Scan for the cell matching the given text and deliver its (x, y) coordinate at center. 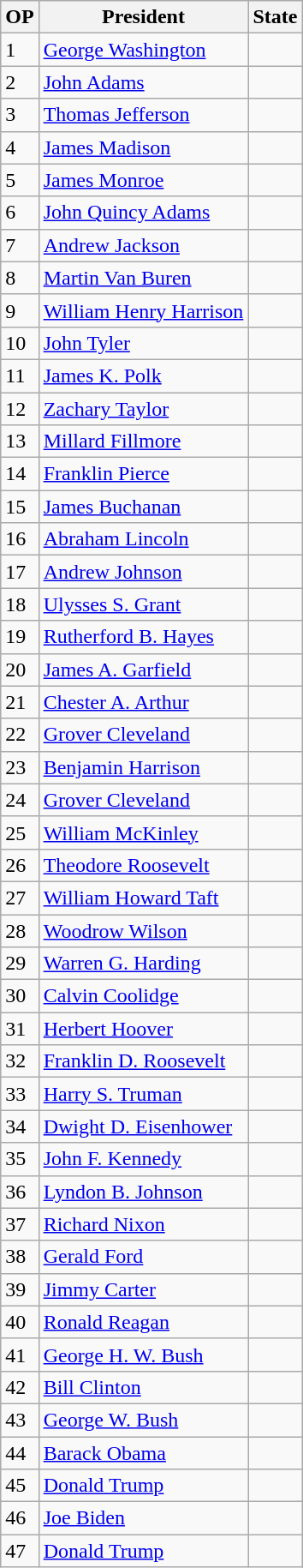
42 (20, 1387)
46 (20, 1518)
Lyndon B. Johnson (144, 1192)
28 (20, 930)
32 (20, 1061)
Warren G. Harding (144, 964)
John Quincy Adams (144, 213)
Ronald Reagan (144, 1322)
Harry S. Truman (144, 1094)
3 (20, 115)
37 (20, 1224)
16 (20, 539)
1 (20, 50)
John Adams (144, 82)
John Tyler (144, 343)
30 (20, 996)
25 (20, 832)
22 (20, 735)
Abraham Lincoln (144, 539)
20 (20, 670)
William McKinley (144, 832)
Calvin Coolidge (144, 996)
12 (20, 409)
26 (20, 865)
23 (20, 767)
James Monroe (144, 180)
18 (20, 604)
38 (20, 1257)
Jimmy Carter (144, 1289)
Gerald Ford (144, 1257)
35 (20, 1159)
13 (20, 442)
George Washington (144, 50)
7 (20, 245)
34 (20, 1126)
11 (20, 375)
5 (20, 180)
Ulysses S. Grant (144, 604)
George H. W. Bush (144, 1355)
47 (20, 1551)
President (144, 17)
Zachary Taylor (144, 409)
Franklin Pierce (144, 474)
Herbert Hoover (144, 1029)
29 (20, 964)
William Henry Harrison (144, 310)
10 (20, 343)
OP (20, 17)
Millard Fillmore (144, 442)
Chester A. Arthur (144, 702)
Joe Biden (144, 1518)
6 (20, 213)
21 (20, 702)
Dwight D. Eisenhower (144, 1126)
43 (20, 1420)
Andrew Johnson (144, 572)
44 (20, 1453)
Franklin D. Roosevelt (144, 1061)
24 (20, 800)
2 (20, 82)
4 (20, 147)
Barack Obama (144, 1453)
45 (20, 1486)
Bill Clinton (144, 1387)
15 (20, 507)
William Howard Taft (144, 898)
33 (20, 1094)
James A. Garfield (144, 670)
Rutherford B. Hayes (144, 637)
James Madison (144, 147)
27 (20, 898)
Andrew Jackson (144, 245)
Thomas Jefferson (144, 115)
17 (20, 572)
George W. Bush (144, 1420)
8 (20, 278)
9 (20, 310)
James K. Polk (144, 375)
19 (20, 637)
41 (20, 1355)
Woodrow Wilson (144, 930)
36 (20, 1192)
Benjamin Harrison (144, 767)
State (276, 17)
14 (20, 474)
Martin Van Buren (144, 278)
John F. Kennedy (144, 1159)
Theodore Roosevelt (144, 865)
Richard Nixon (144, 1224)
James Buchanan (144, 507)
39 (20, 1289)
40 (20, 1322)
31 (20, 1029)
